Detect which cell encompasses the target text, then output its [x, y] center coordinate. 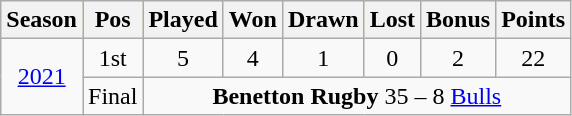
Bonus [458, 20]
5 [183, 58]
Played [183, 20]
0 [392, 58]
2 [458, 58]
Points [534, 20]
Final [112, 96]
Season [42, 20]
2021 [42, 77]
22 [534, 58]
1 [323, 58]
4 [252, 58]
Pos [112, 20]
Lost [392, 20]
Benetton Rugby 35 – 8 Bulls [357, 96]
Won [252, 20]
1st [112, 58]
Drawn [323, 20]
